Extract the (x, y) coordinate from the center of the cell holding the provided text.  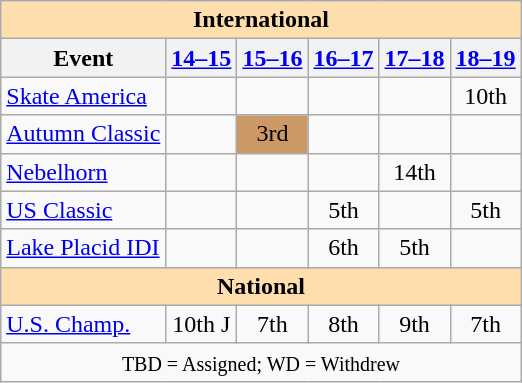
10th J (202, 324)
3rd (272, 134)
6th (344, 248)
US Classic (84, 210)
International (261, 20)
Autumn Classic (84, 134)
National (261, 286)
8th (344, 324)
18–19 (486, 58)
14th (414, 172)
Event (84, 58)
U.S. Champ. (84, 324)
Nebelhorn (84, 172)
TBD = Assigned; WD = Withdrew (261, 362)
15–16 (272, 58)
10th (486, 96)
9th (414, 324)
16–17 (344, 58)
Skate America (84, 96)
17–18 (414, 58)
14–15 (202, 58)
Lake Placid IDI (84, 248)
